Pinpoint the cell where the given text exists, returning its [x, y] midpoint coordinate. 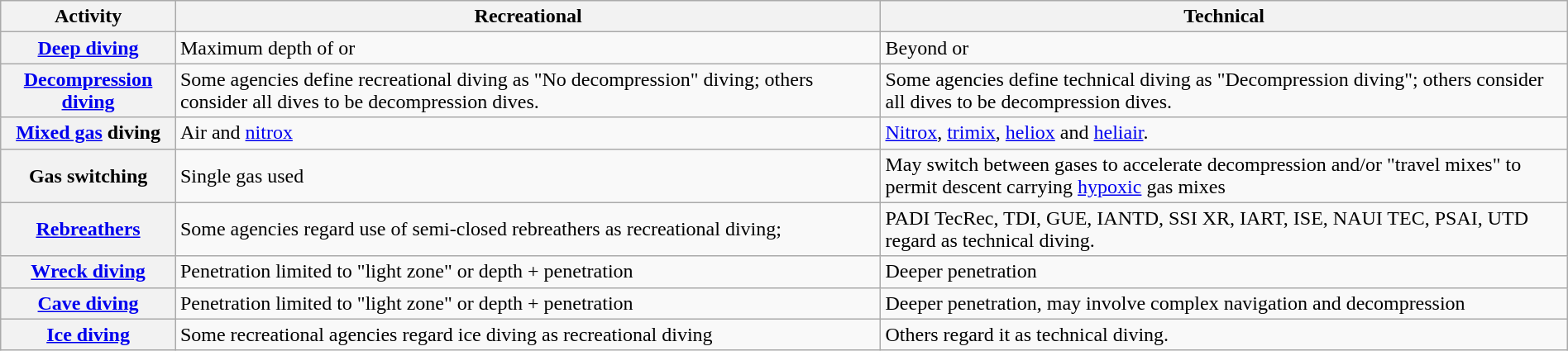
Maximum depth of or [528, 48]
Rebreathers [88, 230]
Decompression diving [88, 91]
Some agencies regard use of semi-closed rebreathers as recreational diving; [528, 230]
Single gas used [528, 175]
PADI TecRec, TDI, GUE, IANTD, SSI XR, IART, ISE, NAUI TEC, PSAI, UTD regard as technical diving. [1224, 230]
Activity [88, 17]
Deeper penetration, may involve complex navigation and decompression [1224, 303]
Recreational [528, 17]
Some agencies define technical diving as "Decompression diving"; others consider all dives to be decompression dives. [1224, 91]
Some recreational agencies regard ice diving as recreational diving [528, 334]
Mixed gas diving [88, 133]
Nitrox, trimix, heliox and heliair. [1224, 133]
Deeper penetration [1224, 272]
Cave diving [88, 303]
May switch between gases to accelerate decompression and/or "travel mixes" to permit descent carrying hypoxic gas mixes [1224, 175]
Gas switching [88, 175]
Beyond or [1224, 48]
Others regard it as technical diving. [1224, 334]
Technical [1224, 17]
Some agencies define recreational diving as "No decompression" diving; others consider all dives to be decompression dives. [528, 91]
Air and nitrox [528, 133]
Deep diving [88, 48]
Wreck diving [88, 272]
Ice diving [88, 334]
